Return (x, y) of the center of cell containing provided text 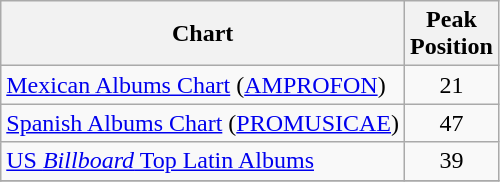
PeakPosition (452, 34)
47 (452, 123)
21 (452, 85)
Mexican Albums Chart (AMPROFON) (203, 85)
39 (452, 161)
Chart (203, 34)
US Billboard Top Latin Albums (203, 161)
Spanish Albums Chart (PROMUSICAE) (203, 123)
